Output the [X, Y] coordinate of the center of the cell containing the given text.  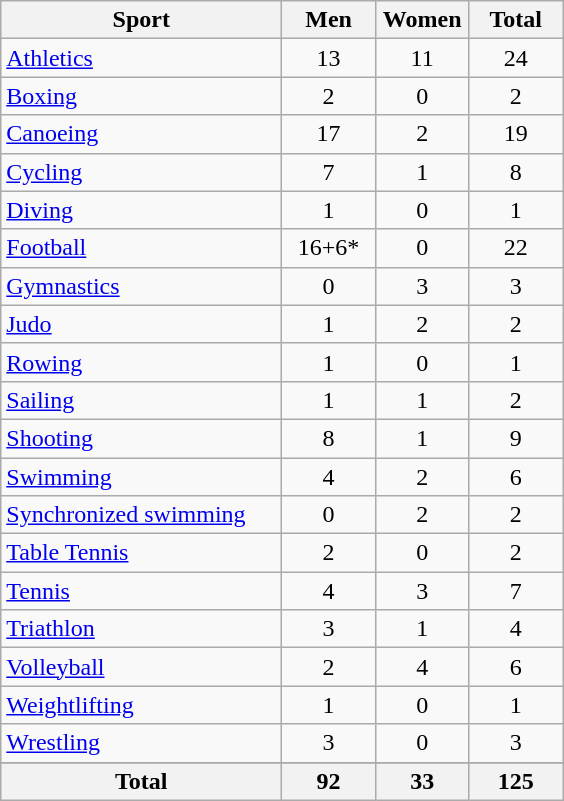
Triathlon [142, 629]
125 [516, 781]
17 [329, 134]
Women [422, 20]
Gymnastics [142, 286]
Canoeing [142, 134]
16+6* [329, 248]
Wrestling [142, 743]
22 [516, 248]
Boxing [142, 96]
Tennis [142, 591]
33 [422, 781]
Sport [142, 20]
Men [329, 20]
Swimming [142, 477]
Diving [142, 210]
Cycling [142, 172]
13 [329, 58]
9 [516, 438]
11 [422, 58]
Weightlifting [142, 705]
Synchronized swimming [142, 515]
Shooting [142, 438]
92 [329, 781]
19 [516, 134]
Table Tennis [142, 553]
Sailing [142, 400]
Rowing [142, 362]
24 [516, 58]
Judo [142, 324]
Football [142, 248]
Volleyball [142, 667]
Athletics [142, 58]
